Extract the (x, y) coordinate from the center of the cell holding the provided text.  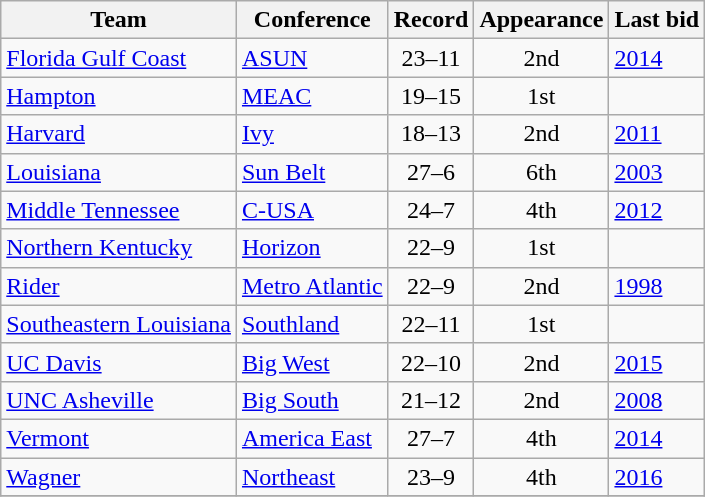
Sun Belt (312, 172)
Southeastern Louisiana (119, 324)
22–10 (431, 362)
UC Davis (119, 362)
Southland (312, 324)
ASUN (312, 58)
Big West (312, 362)
Florida Gulf Coast (119, 58)
21–12 (431, 400)
Ivy (312, 134)
Middle Tennessee (119, 210)
23–11 (431, 58)
Appearance (542, 20)
Conference (312, 20)
18–13 (431, 134)
Rider (119, 286)
23–9 (431, 477)
Northeast (312, 477)
2015 (657, 362)
2008 (657, 400)
Wagner (119, 477)
Horizon (312, 248)
America East (312, 438)
2012 (657, 210)
Metro Atlantic (312, 286)
Team (119, 20)
19–15 (431, 96)
Hampton (119, 96)
Harvard (119, 134)
C-USA (312, 210)
Big South (312, 400)
22–11 (431, 324)
2003 (657, 172)
6th (542, 172)
2011 (657, 134)
Vermont (119, 438)
Record (431, 20)
Louisiana (119, 172)
MEAC (312, 96)
1998 (657, 286)
27–7 (431, 438)
Northern Kentucky (119, 248)
UNC Asheville (119, 400)
24–7 (431, 210)
2016 (657, 477)
Last bid (657, 20)
27–6 (431, 172)
